Determine the [X, Y] coordinate at the center of the cell enclosing the given text.  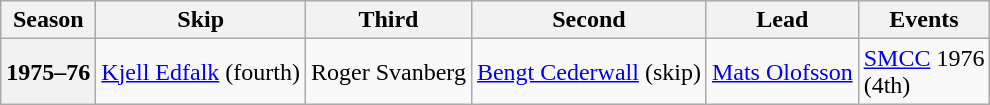
Mats Olofsson [782, 72]
Second [588, 20]
Events [924, 20]
Season [48, 20]
SMCC 1976 (4th) [924, 72]
Third [388, 20]
Lead [782, 20]
Skip [201, 20]
Roger Svanberg [388, 72]
Kjell Edfalk (fourth) [201, 72]
1975–76 [48, 72]
Bengt Cederwall (skip) [588, 72]
